Find where the given text appears and provide that cell's center as [X, Y] coordinate. 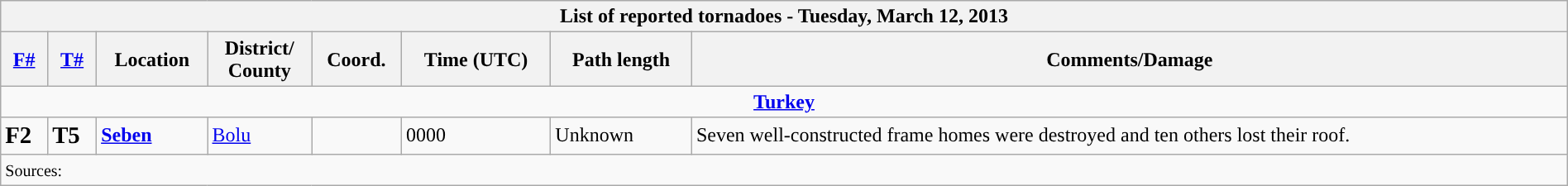
Location [152, 60]
Comments/Damage [1130, 60]
0000 [476, 136]
F2 [25, 136]
District/County [260, 60]
Turkey [784, 102]
Seven well-constructed frame homes were destroyed and ten others lost their roof. [1130, 136]
Coord. [357, 60]
Unknown [622, 136]
Time (UTC) [476, 60]
Sources: [784, 169]
F# [25, 60]
Path length [622, 60]
List of reported tornadoes - Tuesday, March 12, 2013 [784, 17]
T# [73, 60]
Seben [152, 136]
Bolu [260, 136]
T5 [73, 136]
